Extract the (X, Y) coordinate from the center of the cell holding the provided text.  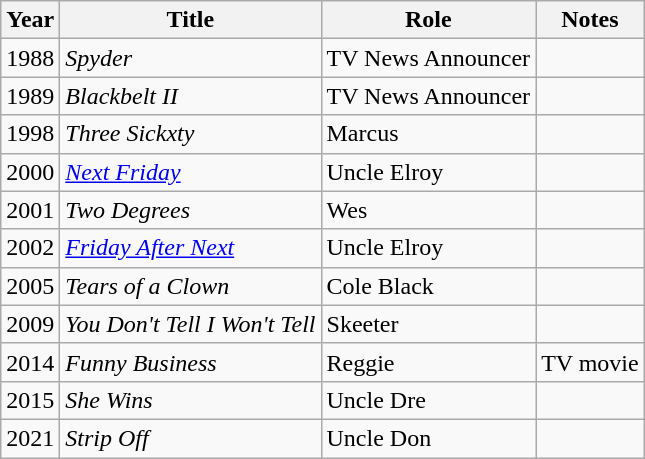
Next Friday (190, 172)
TV movie (590, 362)
Spyder (190, 58)
Marcus (428, 134)
You Don't Tell I Won't Tell (190, 324)
Strip Off (190, 438)
2021 (30, 438)
Skeeter (428, 324)
2000 (30, 172)
1998 (30, 134)
Notes (590, 20)
Reggie (428, 362)
Three Sickxty (190, 134)
2002 (30, 248)
2014 (30, 362)
Uncle Dre (428, 400)
1989 (30, 96)
Wes (428, 210)
Cole Black (428, 286)
Year (30, 20)
2005 (30, 286)
1988 (30, 58)
She Wins (190, 400)
Uncle Don (428, 438)
Funny Business (190, 362)
Blackbelt II (190, 96)
2009 (30, 324)
2015 (30, 400)
Tears of a Clown (190, 286)
Two Degrees (190, 210)
2001 (30, 210)
Role (428, 20)
Title (190, 20)
Friday After Next (190, 248)
